Provide the (x, y) coordinate of the cell's center where the given text is located.  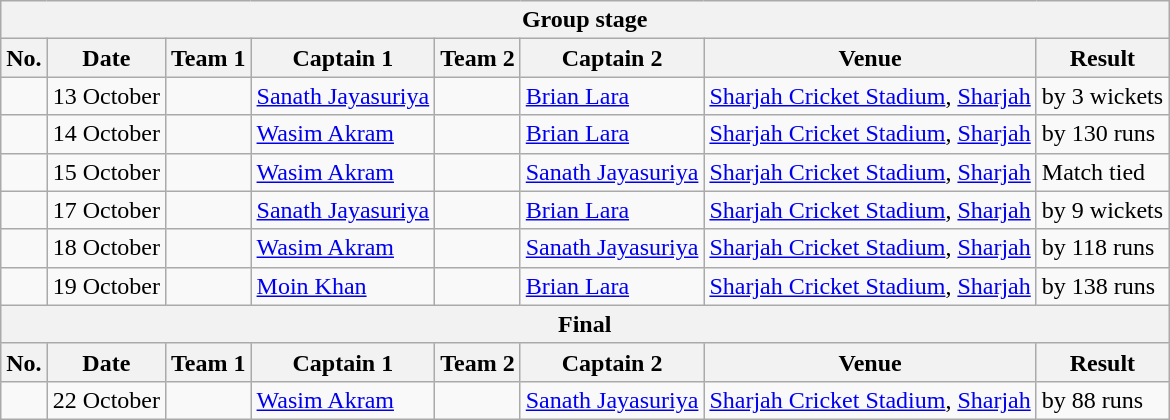
by 88 runs (1102, 400)
Group stage (585, 20)
19 October (106, 286)
by 3 wickets (1102, 96)
by 118 runs (1102, 248)
13 October (106, 96)
22 October (106, 400)
Final (585, 324)
Moin Khan (343, 286)
by 138 runs (1102, 286)
14 October (106, 134)
by 130 runs (1102, 134)
Match tied (1102, 172)
by 9 wickets (1102, 210)
15 October (106, 172)
18 October (106, 248)
17 October (106, 210)
